Return [x, y] of the center of cell containing provided text 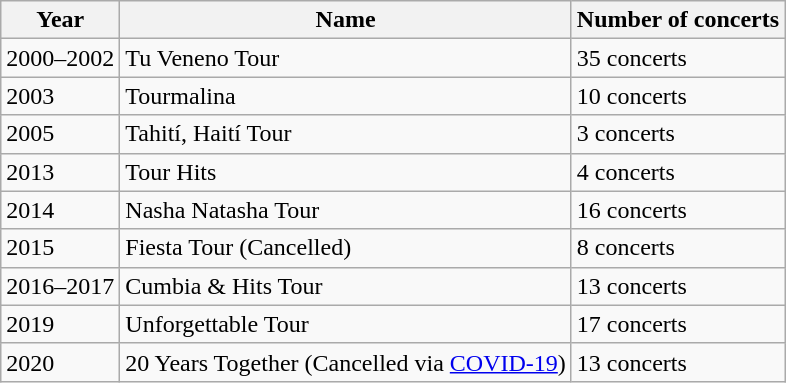
10 concerts [678, 96]
Unforgettable Tour [346, 324]
8 concerts [678, 248]
Tour Hits [346, 172]
Tu Veneno Tour [346, 58]
2016–2017 [60, 286]
Number of concerts [678, 20]
Nasha Natasha Tour [346, 210]
2020 [60, 362]
2003 [60, 96]
2014 [60, 210]
Fiesta Tour (Cancelled) [346, 248]
35 concerts [678, 58]
20 Years Together (Cancelled via COVID-19) [346, 362]
3 concerts [678, 134]
2000–2002 [60, 58]
2005 [60, 134]
2019 [60, 324]
2015 [60, 248]
16 concerts [678, 210]
Year [60, 20]
Tahití, Haití Tour [346, 134]
17 concerts [678, 324]
Name [346, 20]
4 concerts [678, 172]
Cumbia & Hits Tour [346, 286]
Tourmalina [346, 96]
2013 [60, 172]
